Identify which cell holds the provided text, then report its [x, y] central coordinate. 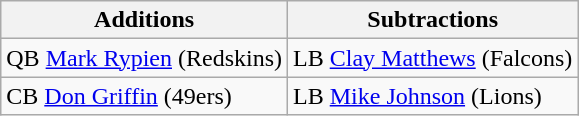
Additions [144, 20]
CB Don Griffin (49ers) [144, 96]
QB Mark Rypien (Redskins) [144, 58]
Subtractions [433, 20]
LB Clay Matthews (Falcons) [433, 58]
LB Mike Johnson (Lions) [433, 96]
